Scan for the cell matching the given text and deliver its [X, Y] coordinate at center. 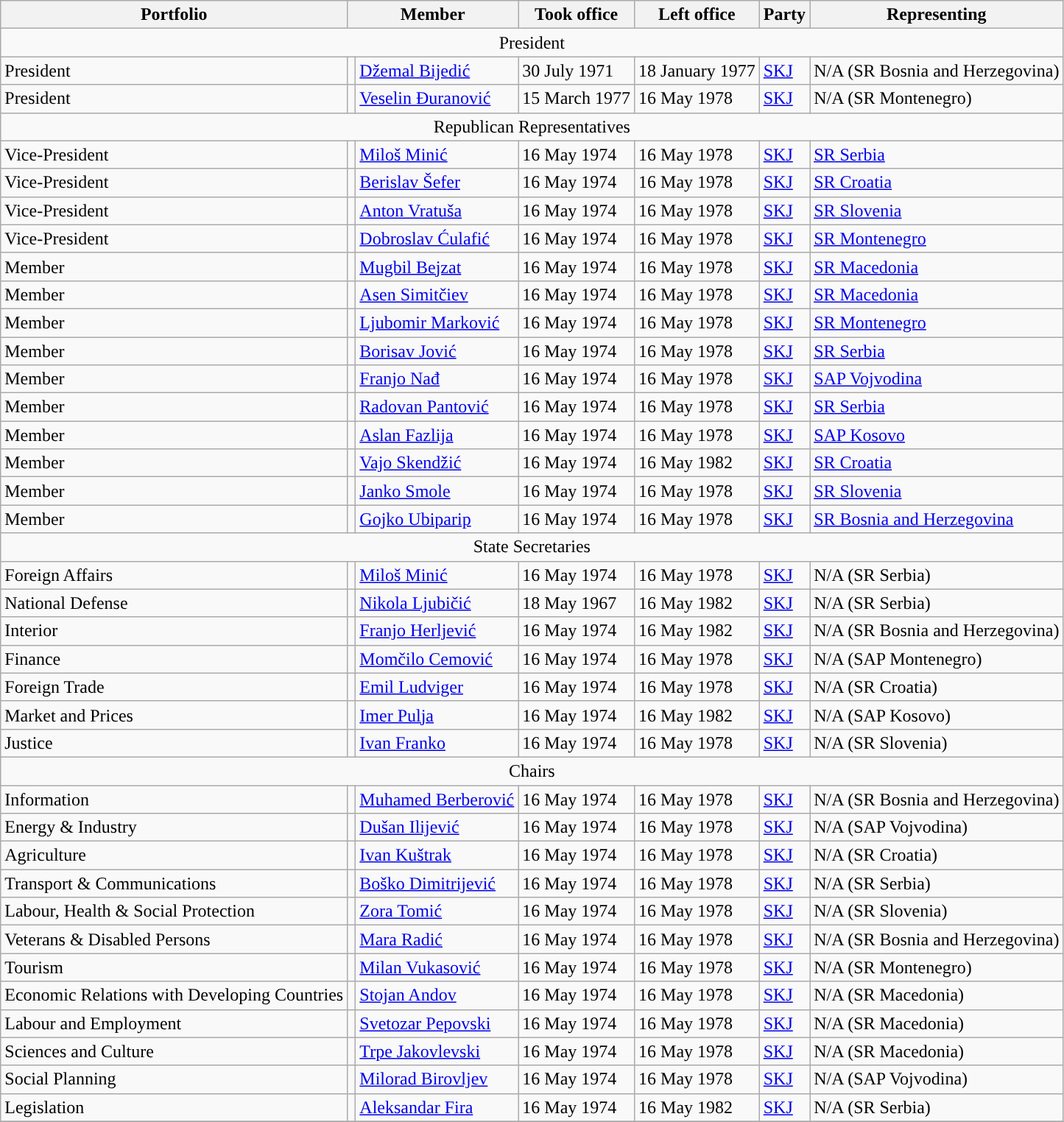
Momčilo Cemović [437, 659]
N/A (SAP Kosovo) [937, 715]
Vajo Skendžić [437, 463]
Information [174, 799]
Portfolio [174, 15]
Legislation [174, 1107]
15 March 1977 [577, 99]
Zora Tomić [437, 911]
Republican Representatives [532, 127]
Ivan Kuštrak [437, 855]
Franjo Nađ [437, 379]
Left office [697, 15]
Franjo Herljević [437, 631]
N/A (SAP Montenegro) [937, 659]
Aslan Fazlija [437, 435]
18 May 1967 [577, 603]
Veterans & Disabled Persons [174, 939]
Nikola Ljubičić [437, 603]
Janko Smole [437, 491]
Interior [174, 631]
Mara Radić [437, 939]
Muhamed Berberović [437, 799]
Economic Relations with Developing Countries [174, 995]
National Defense [174, 603]
Market and Prices [174, 715]
Dušan Ilijević [437, 828]
Tourism [174, 967]
Justice [174, 743]
SAP Vojvodina [937, 379]
Foreign Trade [174, 687]
Representing [937, 15]
Trpe Jakovlevski [437, 1051]
Anton Vratuša [437, 211]
Milan Vukasović [437, 967]
Radovan Pantović [437, 407]
Labour and Employment [174, 1023]
Ljubomir Marković [437, 322]
Gojko Ubiparip [437, 519]
Transport & Communications [174, 883]
30 July 1971 [577, 71]
Took office [577, 15]
Borisav Jović [437, 351]
Agriculture [174, 855]
SR Bosnia and Herzegovina [937, 519]
Mugbil Bejzat [437, 267]
Labour, Health & Social Protection [174, 911]
Boško Dimitrijević [437, 883]
SAP Kosovo [937, 435]
Asen Simitčiev [437, 294]
Veselin Đuranović [437, 99]
Energy & Industry [174, 828]
Emil Ludviger [437, 687]
Sciences and Culture [174, 1051]
Stojan Andov [437, 995]
18 January 1977 [697, 71]
Aleksandar Fira [437, 1107]
State Secretaries [532, 547]
Berislav Šefer [437, 183]
Chairs [532, 771]
Foreign Affairs [174, 575]
Dobroslav Ćulafić [437, 239]
Party [784, 15]
Social Planning [174, 1079]
Imer Pulja [437, 715]
Ivan Franko [437, 743]
Milorad Birovljev [437, 1079]
Finance [174, 659]
Svetozar Pepovski [437, 1023]
Džemal Bijedić [437, 71]
